Return (X, Y) of the center of cell containing provided text 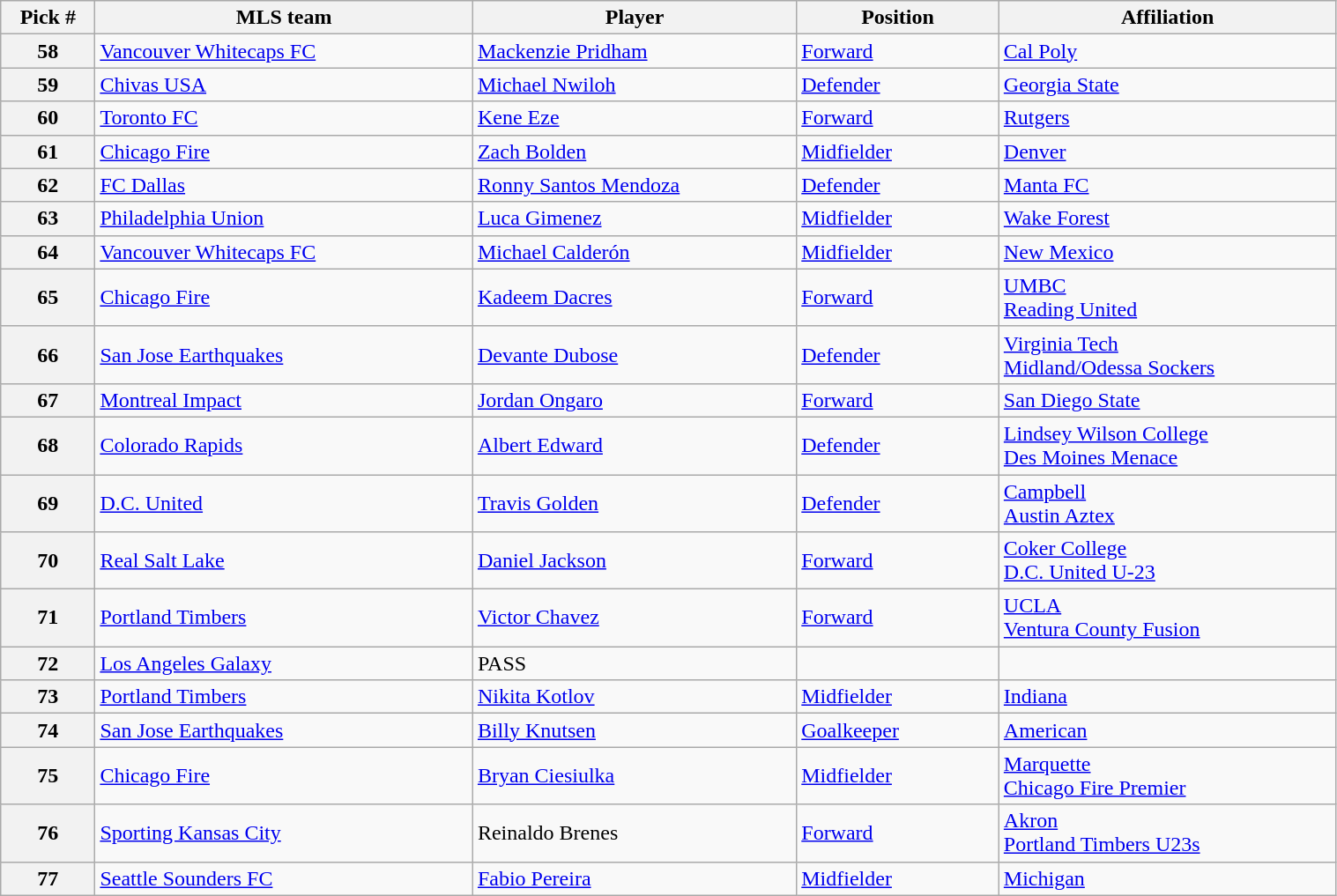
64 (48, 252)
76 (48, 833)
Travis Golden (635, 502)
69 (48, 502)
New Mexico (1167, 252)
Manta FC (1167, 185)
Albert Edward (635, 446)
Michael Calderón (635, 252)
Nikita Kotlov (635, 697)
UCLAVentura County Fusion (1167, 618)
Victor Chavez (635, 618)
Georgia State (1167, 85)
PASS (635, 663)
Denver (1167, 152)
Fabio Pereira (635, 878)
Toronto FC (284, 118)
58 (48, 51)
Real Salt Lake (284, 560)
Zach Bolden (635, 152)
66 (48, 354)
Bryan Ciesiulka (635, 775)
Philadelphia Union (284, 218)
68 (48, 446)
Coker CollegeD.C. United U-23 (1167, 560)
Jordan Ongaro (635, 400)
Cal Poly (1167, 51)
Billy Knutsen (635, 730)
Michael Nwiloh (635, 85)
Affiliation (1167, 18)
American (1167, 730)
Mackenzie Pridham (635, 51)
Indiana (1167, 697)
Sporting Kansas City (284, 833)
FC Dallas (284, 185)
Ronny Santos Mendoza (635, 185)
67 (48, 400)
Kene Eze (635, 118)
Player (635, 18)
Devante Dubose (635, 354)
Rutgers (1167, 118)
70 (48, 560)
65 (48, 298)
60 (48, 118)
75 (48, 775)
62 (48, 185)
74 (48, 730)
Seattle Sounders FC (284, 878)
72 (48, 663)
77 (48, 878)
Chivas USA (284, 85)
San Diego State (1167, 400)
CampbellAustin Aztex (1167, 502)
73 (48, 697)
Lindsey Wilson CollegeDes Moines Menace (1167, 446)
Luca Gimenez (635, 218)
Position (898, 18)
Pick # (48, 18)
MarquetteChicago Fire Premier (1167, 775)
D.C. United (284, 502)
AkronPortland Timbers U23s (1167, 833)
Wake Forest (1167, 218)
MLS team (284, 18)
Los Angeles Galaxy (284, 663)
61 (48, 152)
71 (48, 618)
Goalkeeper (898, 730)
Reinaldo Brenes (635, 833)
UMBCReading United (1167, 298)
63 (48, 218)
Kadeem Dacres (635, 298)
Michigan (1167, 878)
Montreal Impact (284, 400)
Daniel Jackson (635, 560)
59 (48, 85)
Virginia TechMidland/Odessa Sockers (1167, 354)
Colorado Rapids (284, 446)
